Return [x, y] of the center of cell containing provided text 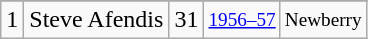
1 [12, 20]
1956–57 [242, 20]
31 [186, 20]
Steve Afendis [96, 20]
Newberry [323, 20]
